Return the [X, Y] coordinate for the center point of the cell that contains the specified text.  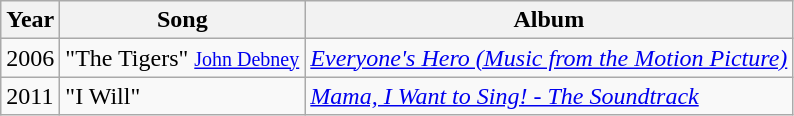
Everyone's Hero (Music from the Motion Picture) [549, 58]
Mama, I Want to Sing! - The Soundtrack [549, 96]
"The Tigers" John Debney [182, 58]
2011 [30, 96]
"I Will" [182, 96]
Song [182, 20]
2006 [30, 58]
Album [549, 20]
Year [30, 20]
